Capture the cell that displays the provided text and extract its [X, Y] central coordinate. 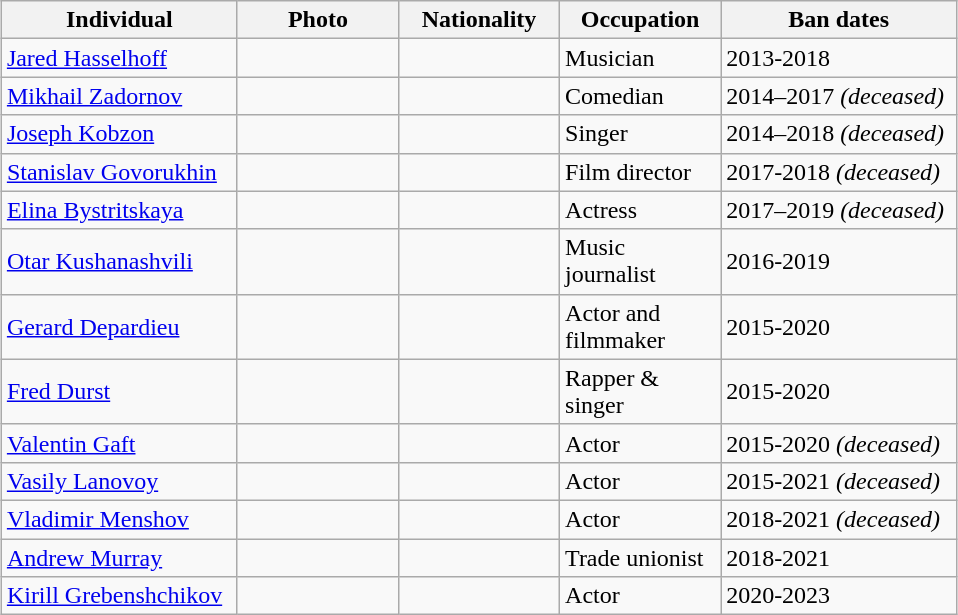
2015-2021 (deceased) [839, 481]
2020-2023 [839, 596]
Trade unionist [640, 557]
Music journalist [640, 262]
Individual [119, 20]
2014–2018 (deceased) [839, 134]
Valentin Gaft [119, 443]
2015-2020 (deceased) [839, 443]
Actor and filmmaker [640, 326]
2017–2019 (deceased) [839, 210]
Stanislav Govorukhin [119, 172]
Occupation [640, 20]
2014–2017 (deceased) [839, 96]
2017-2018 (deceased) [839, 172]
Film director [640, 172]
Comedian [640, 96]
2018-2021 (deceased) [839, 519]
Mikhail Zadornov [119, 96]
2018-2021 [839, 557]
Kirill Grebenshchikov [119, 596]
Vladimir Menshov [119, 519]
Vasily Lanovoy [119, 481]
2016-2019 [839, 262]
Photo [318, 20]
Otar Kushanashvili [119, 262]
Andrew Murray [119, 557]
Gerard Depardieu [119, 326]
Joseph Kobzon [119, 134]
Ban dates [839, 20]
Musician [640, 58]
Nationality [478, 20]
Actress [640, 210]
Singer [640, 134]
Elina Bystritskaya [119, 210]
Fred Durst [119, 392]
Jared Hasselhoff [119, 58]
Rapper & singer [640, 392]
2013-2018 [839, 58]
